Identify which cell holds the provided text, then report its (x, y) central coordinate. 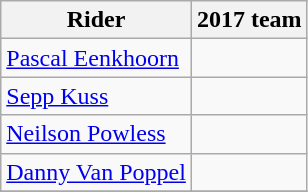
Pascal Eenkhoorn (96, 58)
Sepp Kuss (96, 96)
Danny Van Poppel (96, 172)
Neilson Powless (96, 134)
2017 team (249, 20)
Rider (96, 20)
